Scan for the cell matching the given text and deliver its (x, y) coordinate at center. 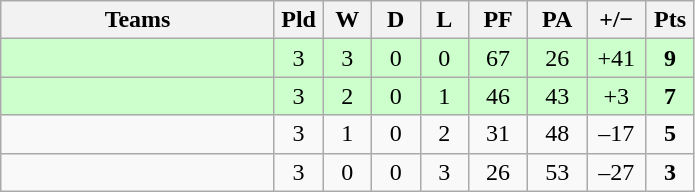
5 (670, 134)
–27 (616, 172)
W (348, 20)
Teams (138, 20)
53 (558, 172)
D (396, 20)
48 (558, 134)
7 (670, 96)
46 (498, 96)
43 (558, 96)
Pts (670, 20)
–17 (616, 134)
PA (558, 20)
Pld (298, 20)
+3 (616, 96)
+41 (616, 58)
L (444, 20)
67 (498, 58)
PF (498, 20)
31 (498, 134)
+/− (616, 20)
9 (670, 58)
